Detect which cell encompasses the target text, then output its [x, y] center coordinate. 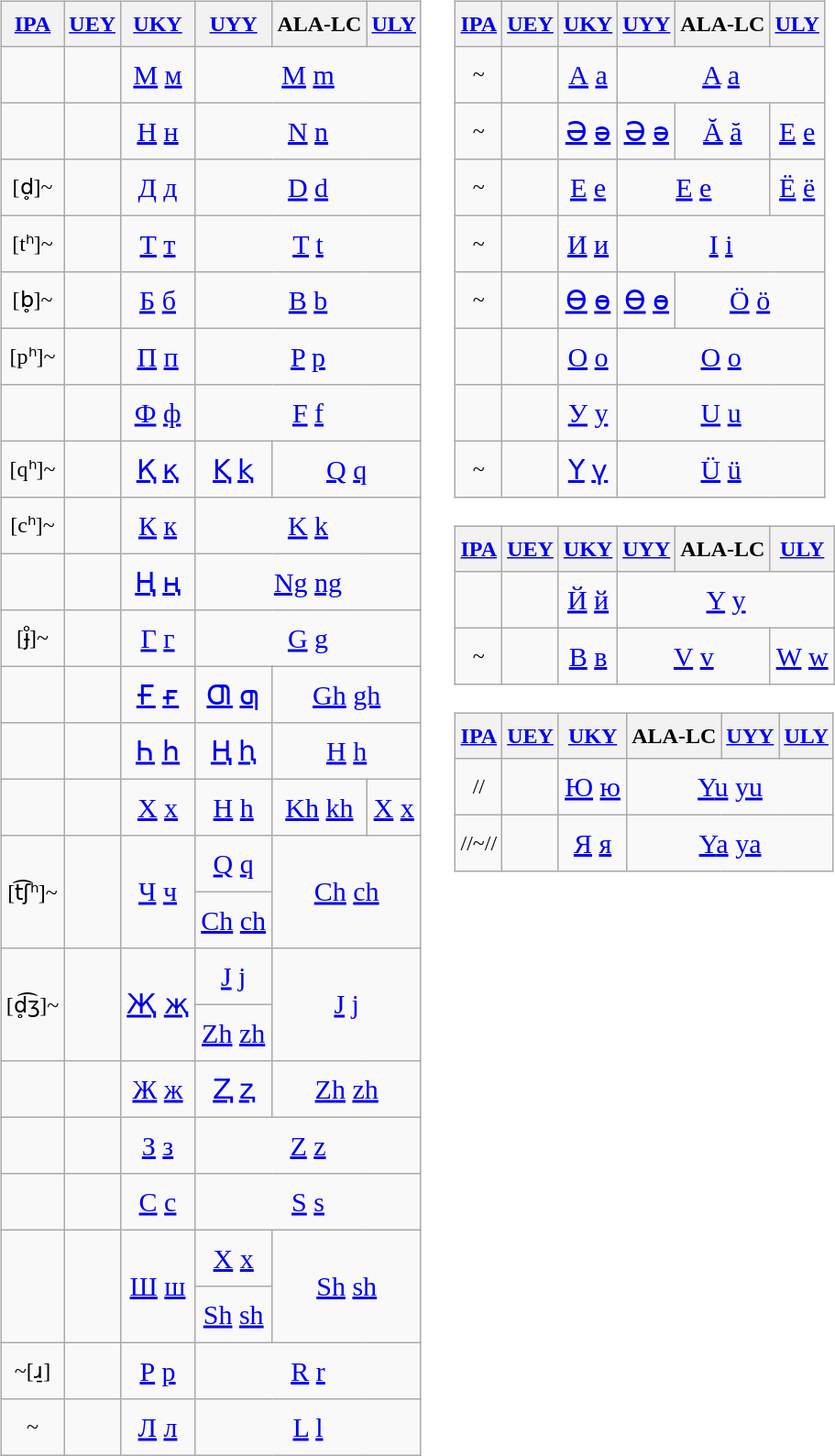
T t [308, 244]
Б б [158, 301]
~[ɹ̠] [33, 1371]
З з [158, 1145]
А а [588, 75]
Җ җ [158, 1004]
M m [308, 75]
D d [308, 188]
Ə ə [647, 131]
[ɟ̊]~ [33, 639]
Y y [726, 600]
С с [158, 1202]
Р р [158, 1371]
Һ һ [158, 751]
[tʰ]~ [33, 244]
К к [158, 526]
Ƣ ƣ [234, 695]
O o [721, 356]
И и [588, 244]
Ө ө [588, 301]
L l [308, 1428]
Т т [158, 244]
Ⱨ ⱨ [234, 751]
I i [721, 244]
У у [588, 413]
R r [308, 1371]
Г г [158, 639]
G g [308, 639]
Х х [158, 807]
М м [158, 75]
N n [308, 131]
Ч ч [158, 892]
Ⱪ ⱪ [234, 469]
S s [308, 1202]
Ң ң [158, 582]
[b̥]~ [33, 301]
[d̥͡ʒ]~ [33, 1004]
Я я [592, 843]
[pʰ]~ [33, 356]
Ü ü [721, 469]
Yu yu [731, 787]
P p [308, 356]
[t͡ʃʰ]~ [33, 892]
[d̥]~ [33, 188]
Ya ya [731, 843]
Ғ ғ [158, 695]
П п [158, 356]
Ö ö [750, 301]
Ф ф [158, 413]
Ш ш [158, 1286]
О о [588, 356]
Ү ү [588, 469]
Ë ë [797, 188]
Л л [158, 1428]
// [478, 787]
//~// [478, 843]
Н н [158, 131]
B b [308, 301]
Е е [588, 188]
V v [694, 656]
Ж ж [158, 1089]
Қ қ [158, 469]
Ng ng [308, 582]
Й й [588, 600]
W w [802, 656]
Д д [158, 188]
Ә ә [588, 131]
Ă ă [722, 131]
[cʰ]~ [33, 526]
[qʰ]~ [33, 469]
Ɵ ɵ [647, 301]
Gh gh [346, 695]
K k [308, 526]
Kh kh [319, 807]
В в [588, 656]
F f [308, 413]
Ю ю [592, 787]
A a [721, 75]
U u [721, 413]
Ⱬ ⱬ [234, 1089]
Z z [308, 1145]
